Detect which cell encompasses the target text, then output its (x, y) center coordinate. 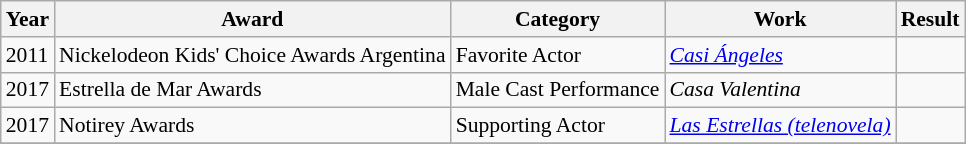
Supporting Actor (558, 126)
Estrella de Mar Awards (252, 90)
2011 (28, 55)
Nickelodeon Kids' Choice Awards Argentina (252, 55)
Year (28, 19)
Category (558, 19)
Award (252, 19)
Work (780, 19)
Casi Ángeles (780, 55)
Notirey Awards (252, 126)
Result (930, 19)
Casa Valentina (780, 90)
Favorite Actor (558, 55)
Las Estrellas (telenovela) (780, 126)
Male Cast Performance (558, 90)
